Return [X, Y] of the center of cell containing provided text 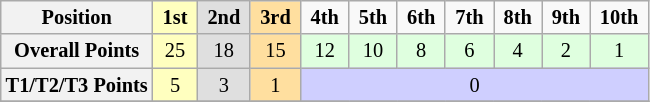
8 [421, 51]
3 [224, 85]
2nd [224, 17]
10th [619, 17]
12 [325, 51]
10 [373, 51]
9th [566, 17]
6 [469, 51]
Position [77, 17]
3rd [275, 17]
18 [224, 51]
1st [176, 17]
5th [373, 17]
0 [475, 85]
T1/T2/T3 Points [77, 85]
4 [518, 51]
8th [518, 17]
25 [176, 51]
7th [469, 17]
15 [275, 51]
Overall Points [77, 51]
5 [176, 85]
4th [325, 17]
6th [421, 17]
2 [566, 51]
